Locate the cell with the specified text and output its (X, Y) center coordinate. 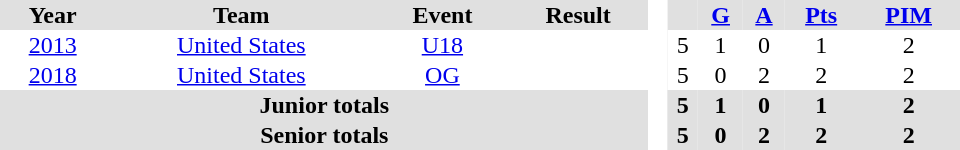
Result (578, 15)
Junior totals (324, 105)
2013 (52, 45)
OG (442, 75)
U18 (442, 45)
Pts (821, 15)
A (764, 15)
2018 (52, 75)
G (720, 15)
Event (442, 15)
PIM (908, 15)
Year (52, 15)
Team (241, 15)
Senior totals (324, 135)
